Provide the (X, Y) coordinate of the cell's center where the given text is located.  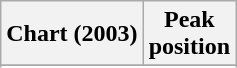
Peakposition (189, 34)
Chart (2003) (72, 34)
